Scan for the cell matching the given text and deliver its [x, y] coordinate at center. 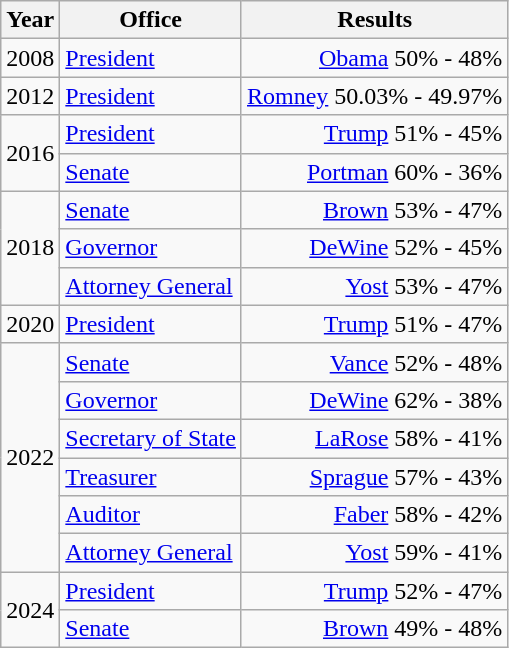
Obama 50% - 48% [374, 58]
LaRose 58% - 41% [374, 438]
Year [30, 20]
Results [374, 20]
Brown 53% - 47% [374, 210]
Trump 51% - 47% [374, 324]
2024 [30, 610]
DeWine 52% - 45% [374, 248]
Yost 59% - 41% [374, 553]
2018 [30, 248]
Romney 50.03% - 49.97% [374, 96]
2022 [30, 457]
Yost 53% - 47% [374, 286]
2020 [30, 324]
Sprague 57% - 43% [374, 477]
2008 [30, 58]
Trump 52% - 47% [374, 591]
DeWine 62% - 38% [374, 400]
Portman 60% - 36% [374, 172]
2012 [30, 96]
2016 [30, 153]
Brown 49% - 48% [374, 629]
Trump 51% - 45% [374, 134]
Faber 58% - 42% [374, 515]
Auditor [151, 515]
Vance 52% - 48% [374, 362]
Secretary of State [151, 438]
Treasurer [151, 477]
Office [151, 20]
